Find where the given text appears and provide that cell's center as [x, y] coordinate. 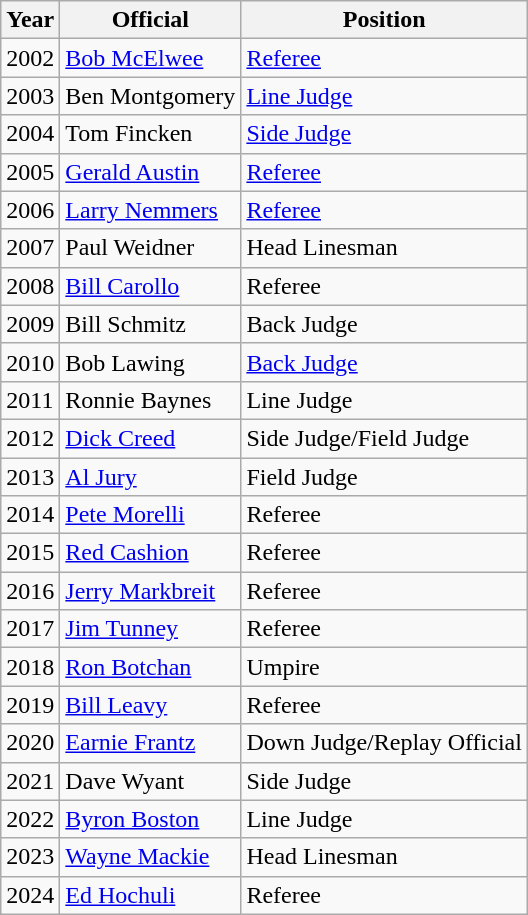
2009 [30, 324]
Tom Fincken [150, 134]
Ed Hochuli [150, 895]
Side Judge/Field Judge [384, 438]
Dave Wyant [150, 781]
Ben Montgomery [150, 96]
Official [150, 20]
Ron Botchan [150, 667]
2013 [30, 477]
Al Jury [150, 477]
2017 [30, 629]
Jerry Markbreit [150, 591]
Umpire [384, 667]
Jim Tunney [150, 629]
Pete Morelli [150, 515]
2003 [30, 96]
2002 [30, 58]
Wayne Mackie [150, 857]
Earnie Frantz [150, 743]
2007 [30, 248]
Gerald Austin [150, 172]
2019 [30, 705]
Field Judge [384, 477]
Dick Creed [150, 438]
2004 [30, 134]
2012 [30, 438]
Position [384, 20]
Byron Boston [150, 819]
2020 [30, 743]
2016 [30, 591]
Bob Lawing [150, 362]
2018 [30, 667]
Down Judge/Replay Official [384, 743]
2005 [30, 172]
Bill Schmitz [150, 324]
Bill Leavy [150, 705]
2011 [30, 400]
2006 [30, 210]
2024 [30, 895]
2021 [30, 781]
Red Cashion [150, 553]
Year [30, 20]
Bob McElwee [150, 58]
Ronnie Baynes [150, 400]
2023 [30, 857]
2015 [30, 553]
2022 [30, 819]
2010 [30, 362]
Paul Weidner [150, 248]
Larry Nemmers [150, 210]
2014 [30, 515]
Bill Carollo [150, 286]
2008 [30, 286]
